Output the [X, Y] coordinate of the center of the cell containing the given text.  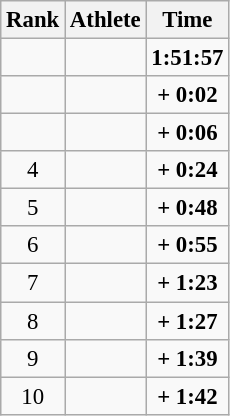
+ 0:55 [188, 245]
+ 0:02 [188, 95]
1:51:57 [188, 58]
+ 1:27 [188, 321]
10 [33, 396]
+ 1:23 [188, 283]
+ 0:06 [188, 133]
+ 1:39 [188, 358]
6 [33, 245]
+ 0:48 [188, 208]
5 [33, 208]
8 [33, 321]
+ 0:24 [188, 170]
4 [33, 170]
Time [188, 20]
Rank [33, 20]
+ 1:42 [188, 396]
9 [33, 358]
Athlete [106, 20]
7 [33, 283]
